Determine the [X, Y] coordinate at the center of the cell enclosing the given text.  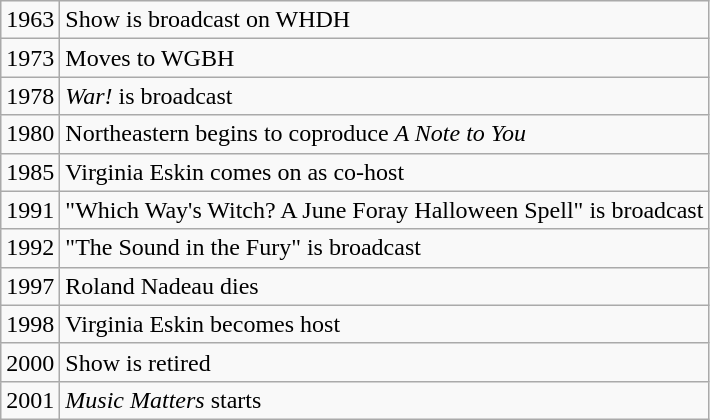
Northeastern begins to coproduce A Note to You [384, 134]
1998 [30, 324]
1980 [30, 134]
2001 [30, 400]
War! is broadcast [384, 96]
"The Sound in the Fury" is broadcast [384, 248]
Virginia Eskin comes on as co-host [384, 172]
Music Matters starts [384, 400]
1973 [30, 58]
1985 [30, 172]
Roland Nadeau dies [384, 286]
"Which Way's Witch? A June Foray Halloween Spell" is broadcast [384, 210]
Show is retired [384, 362]
1963 [30, 20]
1992 [30, 248]
Moves to WGBH [384, 58]
1991 [30, 210]
Virginia Eskin becomes host [384, 324]
1997 [30, 286]
2000 [30, 362]
1978 [30, 96]
Show is broadcast on WHDH [384, 20]
